Locate the cell with the specified text and output its [X, Y] center coordinate. 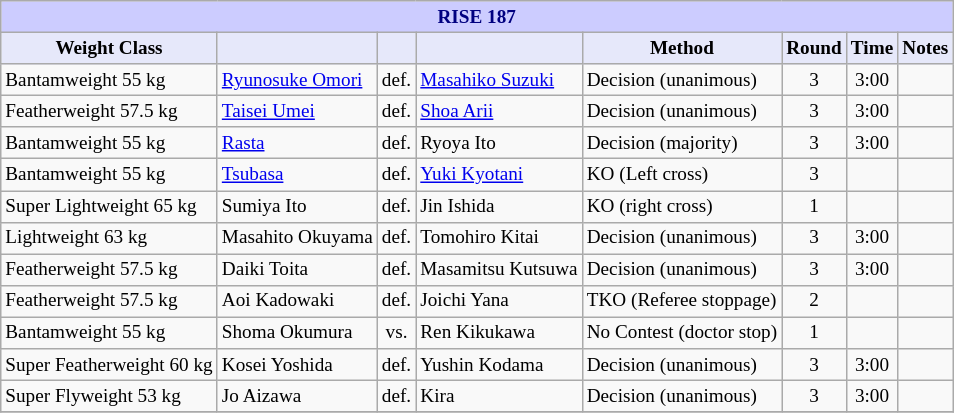
Masamitsu Kutsuwa [499, 270]
TKO (Referee stoppage) [682, 301]
Masahito Okuyama [297, 238]
Super Featherweight 60 kg [110, 365]
Sumiya Ito [297, 206]
Masahiko Suzuki [499, 80]
Decision (majority) [682, 143]
Time [872, 48]
Yushin Kodama [499, 365]
Daiki Toita [297, 270]
Ren Kikukawa [499, 333]
Tomohiro Kitai [499, 238]
Kira [499, 396]
Method [682, 48]
Lightweight 63 kg [110, 238]
Tsubasa [297, 175]
Notes [926, 48]
Super Flyweight 53 kg [110, 396]
2 [814, 301]
KO (right cross) [682, 206]
RISE 187 [477, 17]
Jin Ishida [499, 206]
No Contest (doctor stop) [682, 333]
Rasta [297, 143]
Kosei Yoshida [297, 365]
Round [814, 48]
Ryoya Ito [499, 143]
Joichi Yana [499, 301]
Jo Aizawa [297, 396]
Shoa Arii [499, 111]
KO (Left cross) [682, 175]
Yuki Kyotani [499, 175]
Super Lightweight 65 kg [110, 206]
Shoma Okumura [297, 333]
Taisei Umei [297, 111]
Aoi Kadowaki [297, 301]
Ryunosuke Omori [297, 80]
Weight Class [110, 48]
vs. [396, 333]
